Detect which cell encompasses the target text, then output its (X, Y) center coordinate. 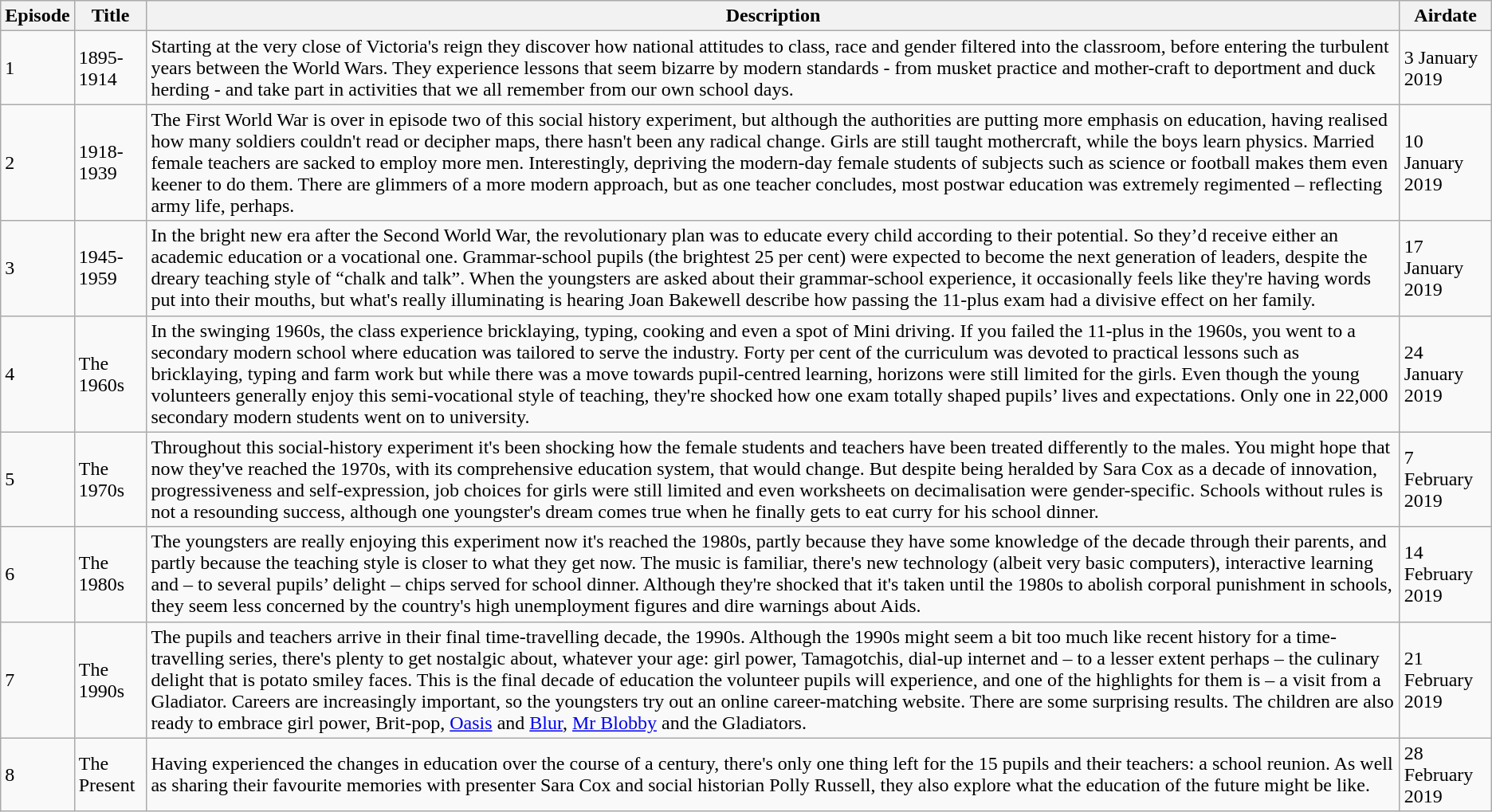
7 February 2019 (1446, 480)
The Present (110, 775)
Episode (37, 16)
21 February 2019 (1446, 680)
The 1960s (110, 374)
8 (37, 775)
28 February 2019 (1446, 775)
6 (37, 574)
5 (37, 480)
1918-1939 (110, 163)
4 (37, 374)
1945-1959 (110, 268)
24 January 2019 (1446, 374)
The 1990s (110, 680)
17 January 2019 (1446, 268)
Description (773, 16)
14 February 2019 (1446, 574)
2 (37, 163)
10 January 2019 (1446, 163)
3 (37, 268)
Title (110, 16)
7 (37, 680)
Airdate (1446, 16)
The 1970s (110, 480)
3 January 2019 (1446, 68)
The 1980s (110, 574)
1 (37, 68)
1895-1914 (110, 68)
